From the cell containing the given text, extract its center point as (X, Y) coordinate. 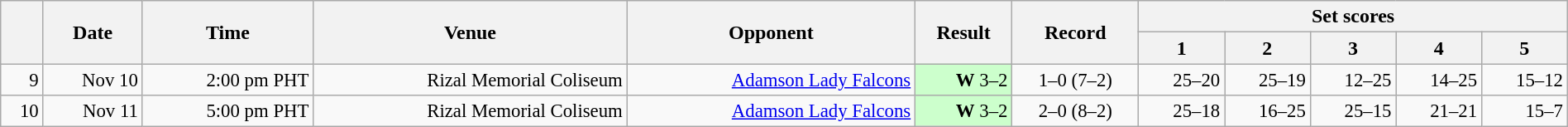
2:00 pm PHT (228, 80)
1 (1182, 48)
21–21 (1439, 110)
25–20 (1182, 80)
Result (963, 32)
Nov 10 (93, 80)
Record (1075, 32)
25–15 (1353, 110)
Time (228, 32)
5:00 pm PHT (228, 110)
3 (1353, 48)
12–25 (1353, 80)
10 (22, 110)
25–19 (1268, 80)
Date (93, 32)
Opponent (771, 32)
Nov 11 (93, 110)
16–25 (1268, 110)
15–12 (1524, 80)
14–25 (1439, 80)
4 (1439, 48)
25–18 (1182, 110)
1–0 (7–2) (1075, 80)
9 (22, 80)
2 (1268, 48)
2–0 (8–2) (1075, 110)
15–7 (1524, 110)
5 (1524, 48)
Venue (470, 32)
Set scores (1353, 17)
